Detect which cell encompasses the target text, then output its (X, Y) center coordinate. 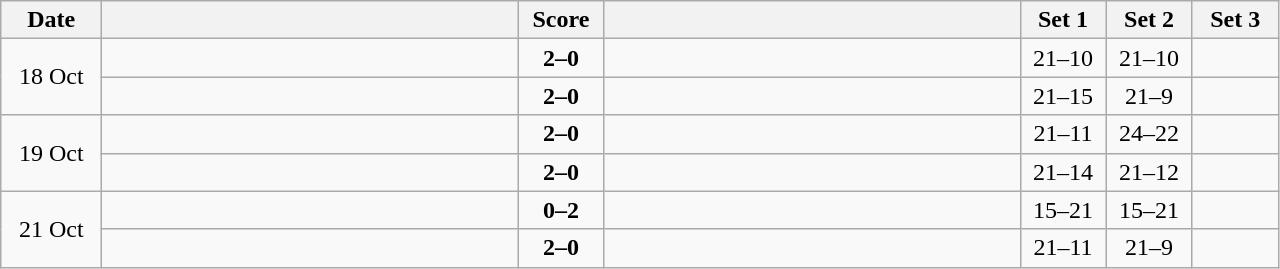
21–12 (1149, 172)
Date (52, 20)
Score (561, 20)
0–2 (561, 210)
21–15 (1063, 96)
Set 2 (1149, 20)
Set 1 (1063, 20)
21–14 (1063, 172)
19 Oct (52, 153)
Set 3 (1235, 20)
24–22 (1149, 134)
18 Oct (52, 77)
21 Oct (52, 229)
